Return the (x, y) coordinate for the center point of the cell that contains the specified text.  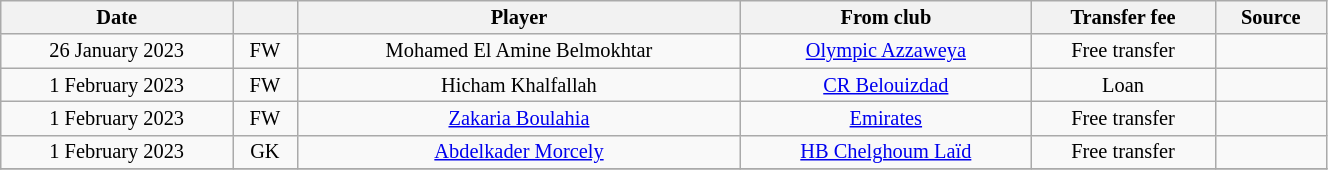
Transfer fee (1123, 17)
Emirates (886, 118)
Abdelkader Morcely (519, 152)
CR Belouizdad (886, 85)
GK (266, 152)
Zakaria Boulahia (519, 118)
Date (117, 17)
From club (886, 17)
HB Chelghoum Laïd (886, 152)
Player (519, 17)
Source (1270, 17)
Loan (1123, 85)
Mohamed El Amine Belmokhtar (519, 51)
26 January 2023 (117, 51)
Hicham Khalfallah (519, 85)
Olympic Azzaweya (886, 51)
